Pinpoint the cell where the given text exists, returning its (x, y) midpoint coordinate. 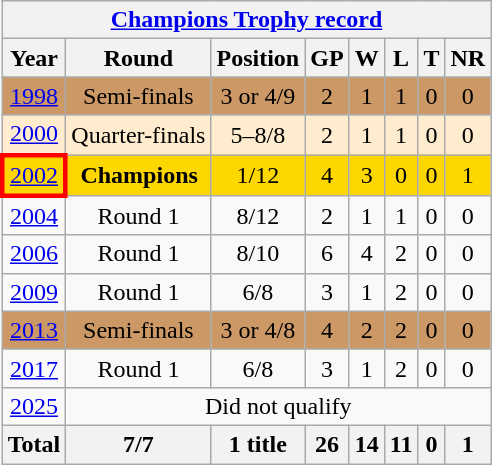
Round (138, 58)
W (366, 58)
Champions Trophy record (246, 20)
Did not qualify (278, 406)
2004 (34, 216)
2009 (34, 292)
T (432, 58)
2013 (34, 330)
8/10 (258, 254)
2000 (34, 135)
5–8/8 (258, 135)
Year (34, 58)
Quarter-finals (138, 135)
1 title (258, 444)
Champions (138, 174)
2006 (34, 254)
3 or 4/9 (258, 96)
11 (401, 444)
1/12 (258, 174)
26 (327, 444)
2025 (34, 406)
2002 (34, 174)
Position (258, 58)
Total (34, 444)
L (401, 58)
14 (366, 444)
7/7 (138, 444)
2017 (34, 368)
6 (327, 254)
NR (468, 58)
1998 (34, 96)
8/12 (258, 216)
3 or 4/8 (258, 330)
GP (327, 58)
